From the cell containing the given text, extract its center point as [x, y] coordinate. 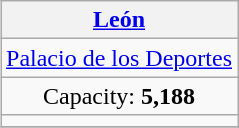
León [118, 20]
Capacity: 5,188 [118, 96]
Palacio de los Deportes [118, 58]
